Output the (X, Y) coordinate of the center of the cell containing the given text.  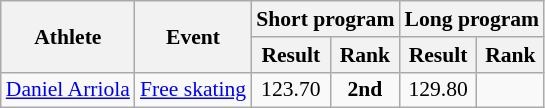
Free skating (193, 90)
Long program (472, 19)
Short program (325, 19)
Athlete (68, 36)
2nd (364, 90)
129.80 (438, 90)
Daniel Arriola (68, 90)
Event (193, 36)
123.70 (290, 90)
